Detect which cell encompasses the target text, then output its (x, y) center coordinate. 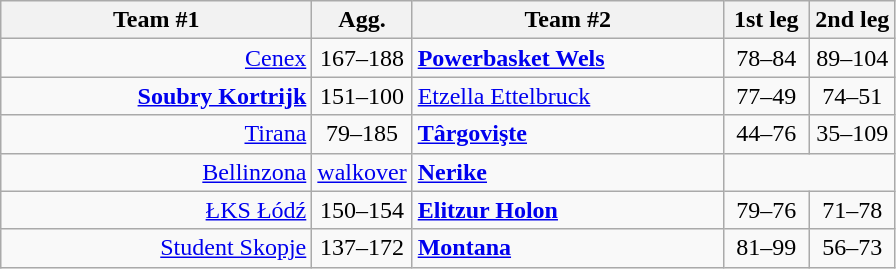
Bellinzona (156, 172)
44–76 (766, 134)
Nerike (568, 172)
Soubry Kortrijk (156, 96)
Team #1 (156, 20)
151–100 (362, 96)
167–188 (362, 58)
56–73 (852, 248)
Cenex (156, 58)
Agg. (362, 20)
35–109 (852, 134)
walkover (362, 172)
Team #2 (568, 20)
Etzella Ettelbruck (568, 96)
79–76 (766, 210)
Montana (568, 248)
89–104 (852, 58)
150–154 (362, 210)
81–99 (766, 248)
Elitzur Holon (568, 210)
Student Skopje (156, 248)
ŁKS Łódź (156, 210)
71–78 (852, 210)
78–84 (766, 58)
77–49 (766, 96)
2nd leg (852, 20)
Tirana (156, 134)
Târgovişte (568, 134)
79–185 (362, 134)
137–172 (362, 248)
1st leg (766, 20)
Powerbasket Wels (568, 58)
74–51 (852, 96)
